Locate the cell with the specified text and output its (x, y) center coordinate. 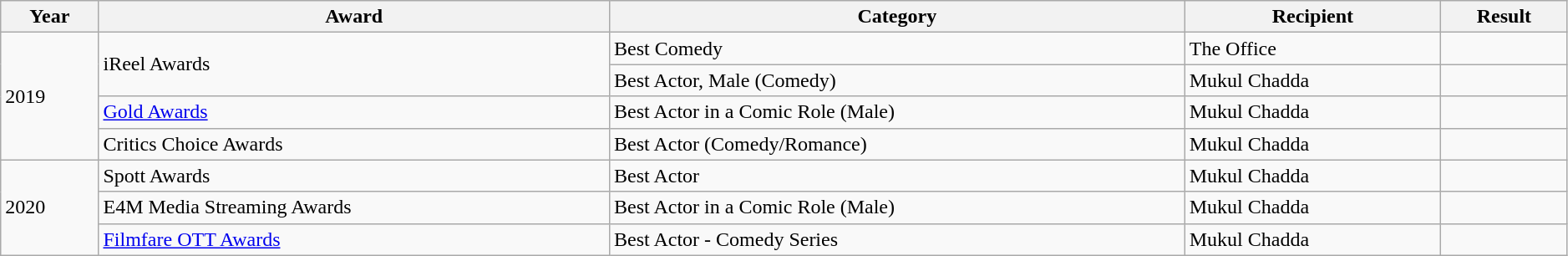
Year (50, 17)
Critics Choice Awards (354, 144)
2020 (50, 207)
The Office (1312, 49)
E4M Media Streaming Awards (354, 207)
Award (354, 17)
Category (897, 17)
Filmfare OTT Awards (354, 239)
Best Actor - Comedy Series (897, 239)
Best Actor, Male (Comedy) (897, 80)
Best Actor (897, 176)
Best Comedy (897, 49)
Spott Awards (354, 176)
Gold Awards (354, 112)
2019 (50, 96)
Result (1505, 17)
Recipient (1312, 17)
Best Actor (Comedy/Romance) (897, 144)
iReel Awards (354, 64)
